Scan for the cell matching the given text and deliver its [x, y] coordinate at center. 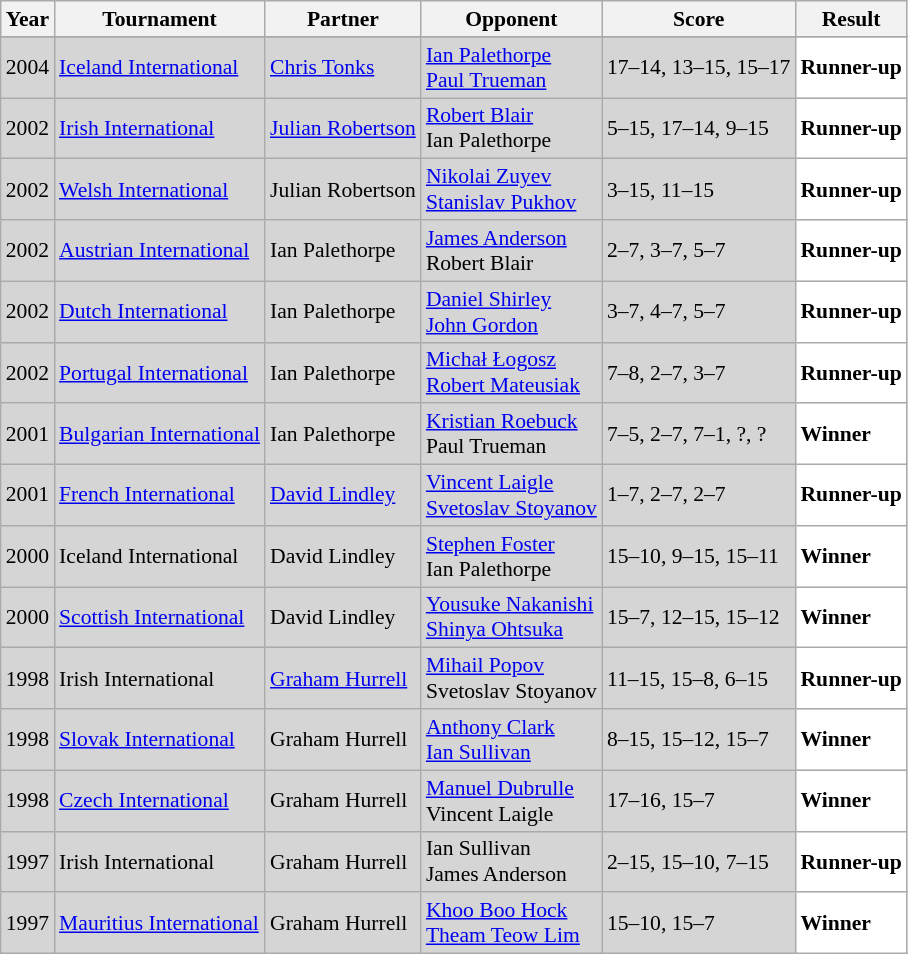
1–7, 2–7, 2–7 [699, 496]
Portugal International [160, 372]
7–5, 2–7, 7–1, ?, ? [699, 434]
Score [699, 19]
Anthony Clark Ian Sullivan [512, 740]
15–10, 15–7 [699, 924]
Mauritius International [160, 924]
15–7, 12–15, 15–12 [699, 618]
2004 [28, 68]
Welsh International [160, 190]
Kristian Roebuck Paul Trueman [512, 434]
17–14, 13–15, 15–17 [699, 68]
3–7, 4–7, 5–7 [699, 312]
11–15, 15–8, 6–15 [699, 678]
Slovak International [160, 740]
Manuel Dubrulle Vincent Laigle [512, 800]
Year [28, 19]
17–16, 15–7 [699, 800]
Bulgarian International [160, 434]
Result [850, 19]
3–15, 11–15 [699, 190]
Khoo Boo Hock Theam Teow Lim [512, 924]
Partner [343, 19]
Nikolai Zuyev Stanislav Pukhov [512, 190]
Ian Sullivan James Anderson [512, 862]
2–7, 3–7, 5–7 [699, 250]
Stephen Foster Ian Palethorpe [512, 556]
Mihail Popov Svetoslav Stoyanov [512, 678]
Chris Tonks [343, 68]
James Anderson Robert Blair [512, 250]
Michał Łogosz Robert Mateusiak [512, 372]
Dutch International [160, 312]
Czech International [160, 800]
Tournament [160, 19]
Ian Palethorpe Paul Trueman [512, 68]
Austrian International [160, 250]
Robert Blair Ian Palethorpe [512, 128]
15–10, 9–15, 15–11 [699, 556]
French International [160, 496]
Opponent [512, 19]
2–15, 15–10, 7–15 [699, 862]
7–8, 2–7, 3–7 [699, 372]
Scottish International [160, 618]
5–15, 17–14, 9–15 [699, 128]
8–15, 15–12, 15–7 [699, 740]
Yousuke Nakanishi Shinya Ohtsuka [512, 618]
Vincent Laigle Svetoslav Stoyanov [512, 496]
Daniel Shirley John Gordon [512, 312]
